Pinpoint the cell where the given text exists, returning its [X, Y] midpoint coordinate. 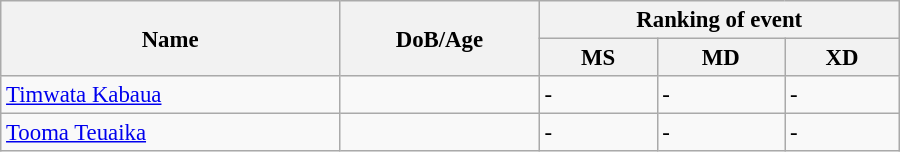
Timwata Kabaua [170, 95]
Tooma Teuaika [170, 133]
MD [721, 58]
MS [598, 58]
DoB/Age [439, 38]
XD [842, 58]
Ranking of event [719, 20]
Name [170, 38]
